Provide the (X, Y) coordinate of the cell's center where the given text is located.  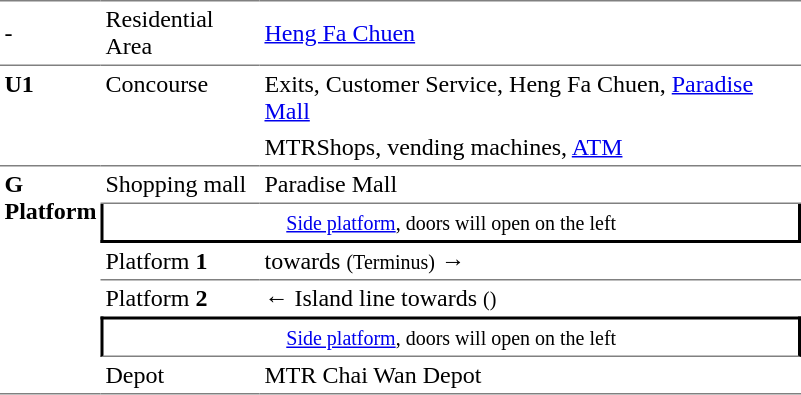
Concourse (180, 116)
Depot (180, 376)
Platform 1 (180, 262)
U1 (50, 116)
GPlatform (50, 280)
- (50, 33)
Platform 2 (180, 298)
Residential Area (180, 33)
Shopping mall (180, 185)
